Determine the [x, y] coordinate at the center of the cell enclosing the given text.  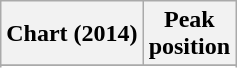
Chart (2014) [72, 34]
Peakposition [189, 34]
